Detect which cell encompasses the target text, then output its [X, Y] center coordinate. 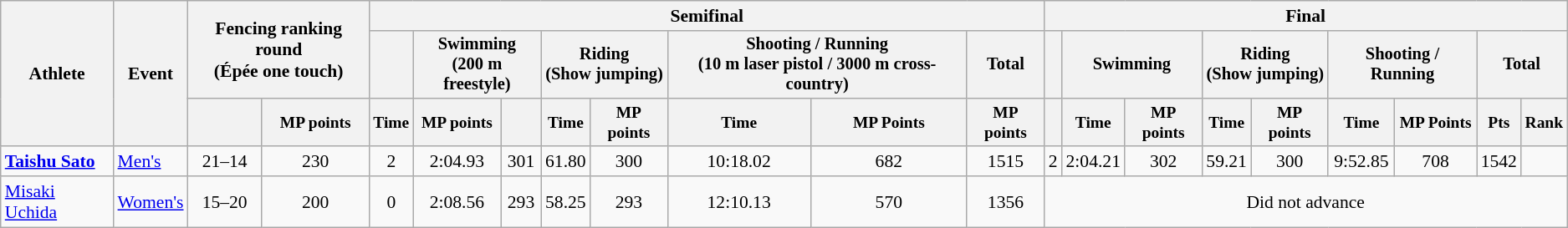
2:08.56 [457, 202]
Shooting / Running(10 m laser pistol / 3000 m cross-country) [817, 65]
9:52.85 [1361, 162]
21–14 [225, 162]
Athlete [57, 73]
301 [521, 162]
Pts [1499, 122]
58.25 [565, 202]
2:04.93 [457, 162]
Did not advance [1306, 202]
Misaki Uchida [57, 202]
1515 [1005, 162]
Women's [151, 202]
Swimming(200 m freestyle) [477, 65]
230 [316, 162]
15–20 [225, 202]
570 [888, 202]
1356 [1005, 202]
1542 [1499, 162]
200 [316, 202]
708 [1436, 162]
Swimming [1132, 65]
2:04.21 [1094, 162]
59.21 [1226, 162]
302 [1163, 162]
Taishu Sato [57, 162]
Rank [1544, 122]
Final [1306, 16]
Semifinal [707, 16]
0 [391, 202]
61.80 [565, 162]
Fencing ranking round(Épée one touch) [279, 50]
10:18.02 [739, 162]
Shooting / Running [1402, 65]
682 [888, 162]
12:10.13 [739, 202]
Men's [151, 162]
Event [151, 73]
